Provide the (x, y) coordinate of the cell's center where the given text is located.  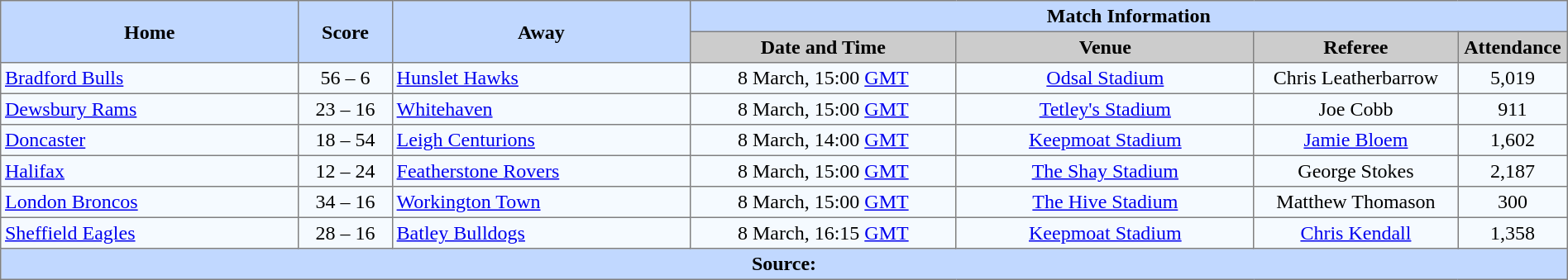
Score (346, 31)
Joe Cobb (1355, 109)
23 – 16 (346, 109)
Batley Bulldogs (541, 233)
18 – 54 (346, 140)
Whitehaven (541, 109)
Referee (1355, 47)
Jamie Bloem (1355, 140)
The Hive Stadium (1105, 202)
1,358 (1513, 233)
8 March, 14:00 GMT (823, 140)
Sheffield Eagles (150, 233)
Date and Time (823, 47)
Dewsbury Rams (150, 109)
Leigh Centurions (541, 140)
34 – 16 (346, 202)
Odsal Stadium (1105, 78)
Doncaster (150, 140)
Halifax (150, 171)
2,187 (1513, 171)
Bradford Bulls (150, 78)
Chris Kendall (1355, 233)
5,019 (1513, 78)
George Stokes (1355, 171)
911 (1513, 109)
Chris Leatherbarrow (1355, 78)
Source: (784, 264)
Workington Town (541, 202)
1,602 (1513, 140)
Away (541, 31)
Venue (1105, 47)
12 – 24 (346, 171)
Matthew Thomason (1355, 202)
The Shay Stadium (1105, 171)
Tetley's Stadium (1105, 109)
Attendance (1513, 47)
Home (150, 31)
Hunslet Hawks (541, 78)
300 (1513, 202)
Match Information (1128, 17)
London Broncos (150, 202)
28 – 16 (346, 233)
Featherstone Rovers (541, 171)
8 March, 16:15 GMT (823, 233)
56 – 6 (346, 78)
